Detect which cell encompasses the target text, then output its (X, Y) center coordinate. 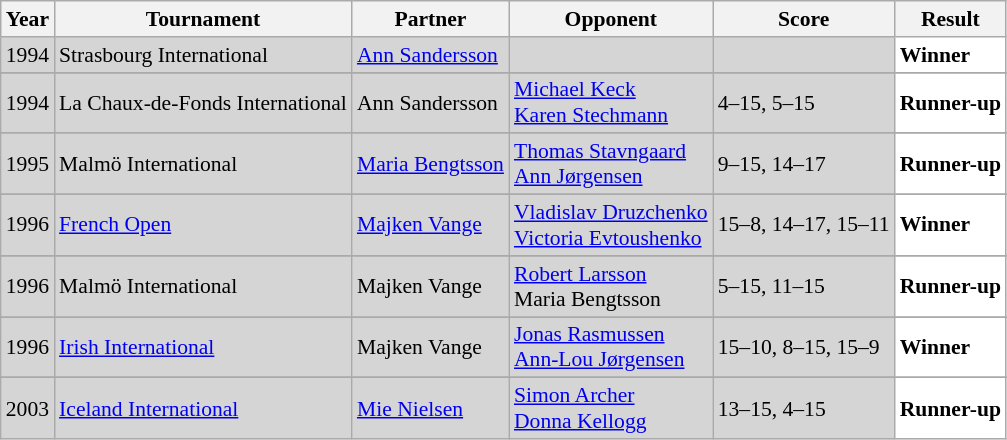
15–8, 14–17, 15–11 (804, 226)
Partner (430, 19)
Thomas Stavngaard Ann Jørgensen (611, 164)
Strasbourg International (203, 55)
Vladislav Druzchenko Victoria Evtoushenko (611, 226)
Score (804, 19)
Mie Nielsen (430, 408)
Tournament (203, 19)
2003 (28, 408)
15–10, 8–15, 15–9 (804, 348)
Maria Bengtsson (430, 164)
Iceland International (203, 408)
13–15, 4–15 (804, 408)
La Chaux-de-Fonds International (203, 102)
Jonas Rasmussen Ann-Lou Jørgensen (611, 348)
4–15, 5–15 (804, 102)
5–15, 11–15 (804, 286)
Robert Larsson Maria Bengtsson (611, 286)
Year (28, 19)
Opponent (611, 19)
1995 (28, 164)
Simon Archer Donna Kellogg (611, 408)
Michael Keck Karen Stechmann (611, 102)
French Open (203, 226)
9–15, 14–17 (804, 164)
Result (950, 19)
Irish International (203, 348)
